For the text-containing cell, return its midpoint in (X, Y) coordinate format. 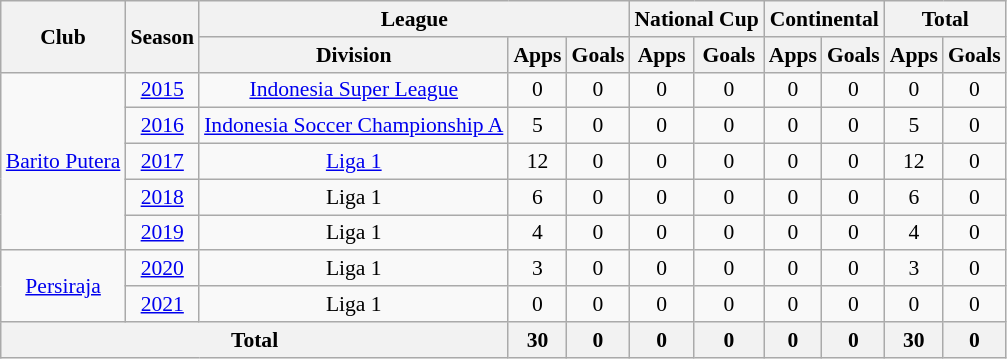
2020 (162, 269)
Persiraja (64, 286)
National Cup (696, 19)
2021 (162, 304)
2016 (162, 126)
Barito Putera (64, 161)
League (414, 19)
Indonesia Soccer Championship A (354, 126)
Continental (824, 19)
Club (64, 36)
2017 (162, 162)
Season (162, 36)
Indonesia Super League (354, 90)
Division (354, 55)
2018 (162, 197)
2015 (162, 90)
2019 (162, 233)
